Identify which cell holds the provided text, then report its [X, Y] central coordinate. 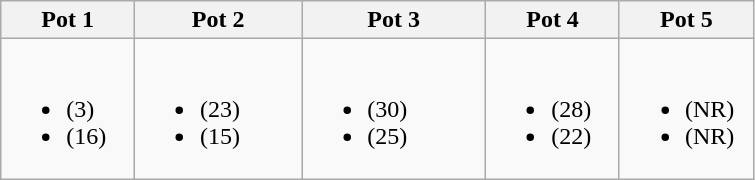
(28) (22) [553, 109]
Pot 1 [68, 20]
(23) (15) [218, 109]
(30) (25) [394, 109]
Pot 2 [218, 20]
Pot 5 [686, 20]
Pot 3 [394, 20]
(NR) (NR) [686, 109]
(3) (16) [68, 109]
Pot 4 [553, 20]
